Return (x, y) of the center of cell containing provided text 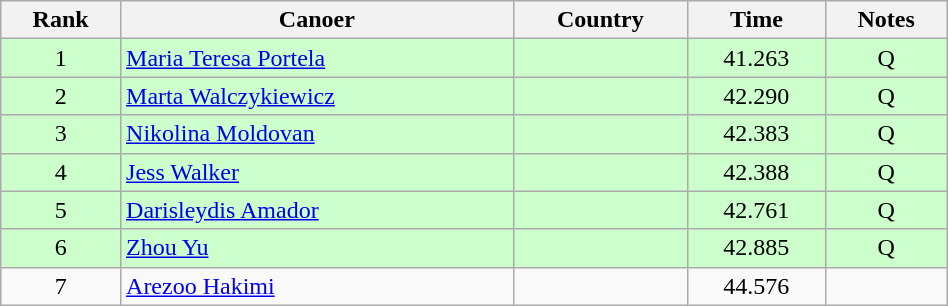
42.885 (757, 248)
Arezoo Hakimi (318, 286)
Time (757, 20)
Country (600, 20)
42.388 (757, 172)
42.290 (757, 96)
Nikolina Moldovan (318, 134)
Canoer (318, 20)
2 (61, 96)
3 (61, 134)
44.576 (757, 286)
Darisleydis Amador (318, 210)
Notes (886, 20)
Jess Walker (318, 172)
Zhou Yu (318, 248)
1 (61, 58)
41.263 (757, 58)
5 (61, 210)
6 (61, 248)
42.383 (757, 134)
7 (61, 286)
Rank (61, 20)
42.761 (757, 210)
Maria Teresa Portela (318, 58)
4 (61, 172)
Marta Walczykiewicz (318, 96)
